Capture the cell that displays the provided text and extract its (X, Y) central coordinate. 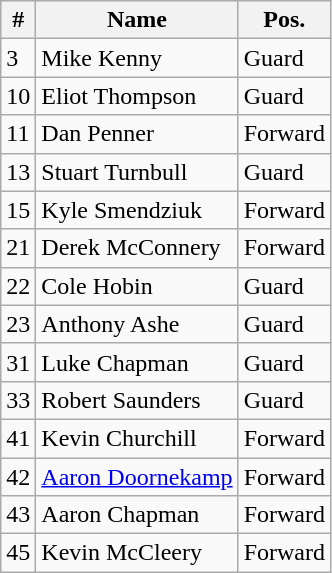
Pos. (284, 20)
41 (18, 438)
23 (18, 324)
Kevin McCleery (137, 553)
3 (18, 58)
22 (18, 286)
Anthony Ashe (137, 324)
Robert Saunders (137, 400)
Kyle Smendziuk (137, 210)
31 (18, 362)
21 (18, 248)
Luke Chapman (137, 362)
42 (18, 477)
Name (137, 20)
Aaron Chapman (137, 515)
45 (18, 553)
Mike Kenny (137, 58)
33 (18, 400)
# (18, 20)
43 (18, 515)
Derek McConnery (137, 248)
Aaron Doornekamp (137, 477)
11 (18, 134)
13 (18, 172)
Dan Penner (137, 134)
15 (18, 210)
10 (18, 96)
Cole Hobin (137, 286)
Eliot Thompson (137, 96)
Stuart Turnbull (137, 172)
Kevin Churchill (137, 438)
